Identify which cell holds the provided text, then report its (x, y) central coordinate. 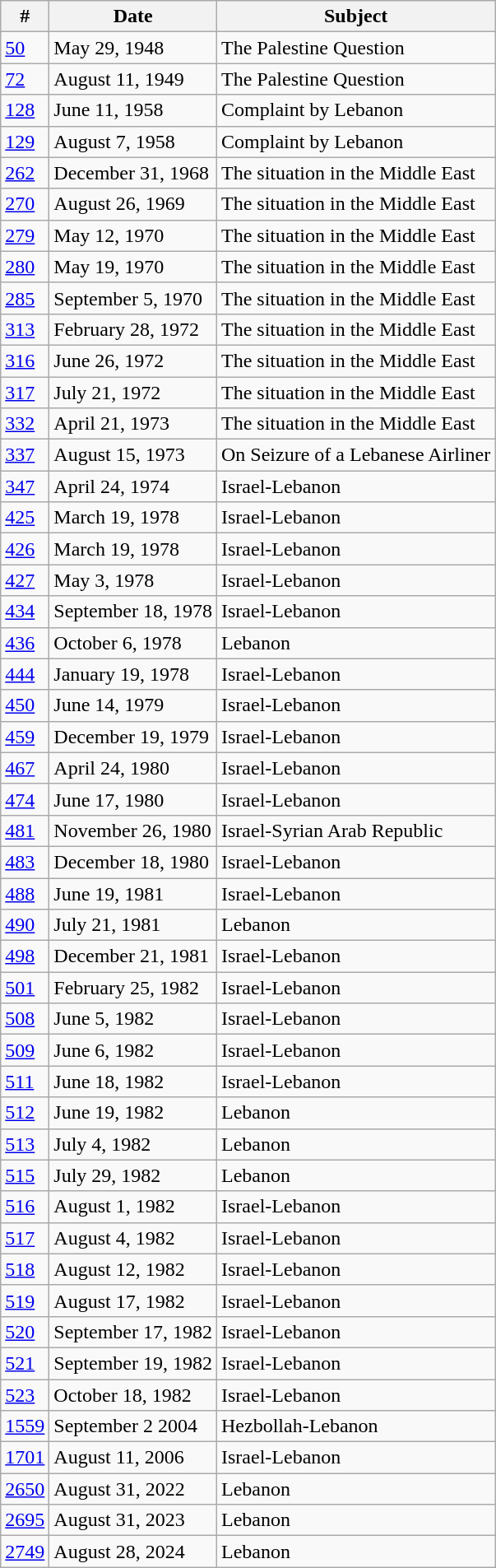
November 26, 1980 (133, 831)
2695 (25, 1520)
August 12, 1982 (133, 1269)
523 (25, 1395)
August 4, 1982 (133, 1238)
2749 (25, 1552)
May 29, 1948 (133, 48)
2650 (25, 1489)
June 11, 1958 (133, 110)
521 (25, 1363)
October 6, 1978 (133, 643)
September 19, 1982 (133, 1363)
On Seizure of a Lebanese Airliner (356, 455)
72 (25, 79)
July 21, 1972 (133, 393)
425 (25, 518)
459 (25, 737)
129 (25, 142)
June 19, 1981 (133, 893)
May 3, 1978 (133, 580)
August 1, 1982 (133, 1207)
December 18, 1980 (133, 862)
August 28, 2024 (133, 1552)
February 28, 1972 (133, 329)
June 18, 1982 (133, 1082)
August 17, 1982 (133, 1300)
280 (25, 267)
501 (25, 988)
June 14, 1979 (133, 705)
February 25, 1982 (133, 988)
512 (25, 1113)
Israel-Syrian Arab Republic (356, 831)
516 (25, 1207)
483 (25, 862)
August 7, 1958 (133, 142)
513 (25, 1144)
519 (25, 1300)
April 24, 1974 (133, 486)
Hezbollah-Lebanon (356, 1426)
1559 (25, 1426)
426 (25, 549)
January 19, 1978 (133, 674)
467 (25, 768)
October 18, 1982 (133, 1395)
450 (25, 705)
June 17, 1980 (133, 799)
September 18, 1978 (133, 612)
474 (25, 799)
April 24, 1980 (133, 768)
488 (25, 893)
285 (25, 298)
436 (25, 643)
279 (25, 235)
September 5, 1970 (133, 298)
December 31, 1968 (133, 173)
June 26, 1972 (133, 361)
520 (25, 1332)
June 5, 1982 (133, 1019)
270 (25, 204)
May 19, 1970 (133, 267)
August 26, 1969 (133, 204)
July 21, 1981 (133, 925)
August 11, 1949 (133, 79)
June 6, 1982 (133, 1050)
128 (25, 110)
313 (25, 329)
September 17, 1982 (133, 1332)
509 (25, 1050)
434 (25, 612)
337 (25, 455)
316 (25, 361)
August 11, 2006 (133, 1458)
262 (25, 173)
1701 (25, 1458)
490 (25, 925)
August 31, 2023 (133, 1520)
June 19, 1982 (133, 1113)
518 (25, 1269)
September 2 2004 (133, 1426)
317 (25, 393)
50 (25, 48)
481 (25, 831)
511 (25, 1082)
# (25, 16)
517 (25, 1238)
444 (25, 674)
515 (25, 1175)
July 29, 1982 (133, 1175)
498 (25, 956)
332 (25, 424)
347 (25, 486)
August 31, 2022 (133, 1489)
August 15, 1973 (133, 455)
508 (25, 1019)
December 21, 1981 (133, 956)
December 19, 1979 (133, 737)
April 21, 1973 (133, 424)
Date (133, 16)
July 4, 1982 (133, 1144)
Subject (356, 16)
May 12, 1970 (133, 235)
427 (25, 580)
